Find where the given text appears and provide that cell's center as (x, y) coordinate. 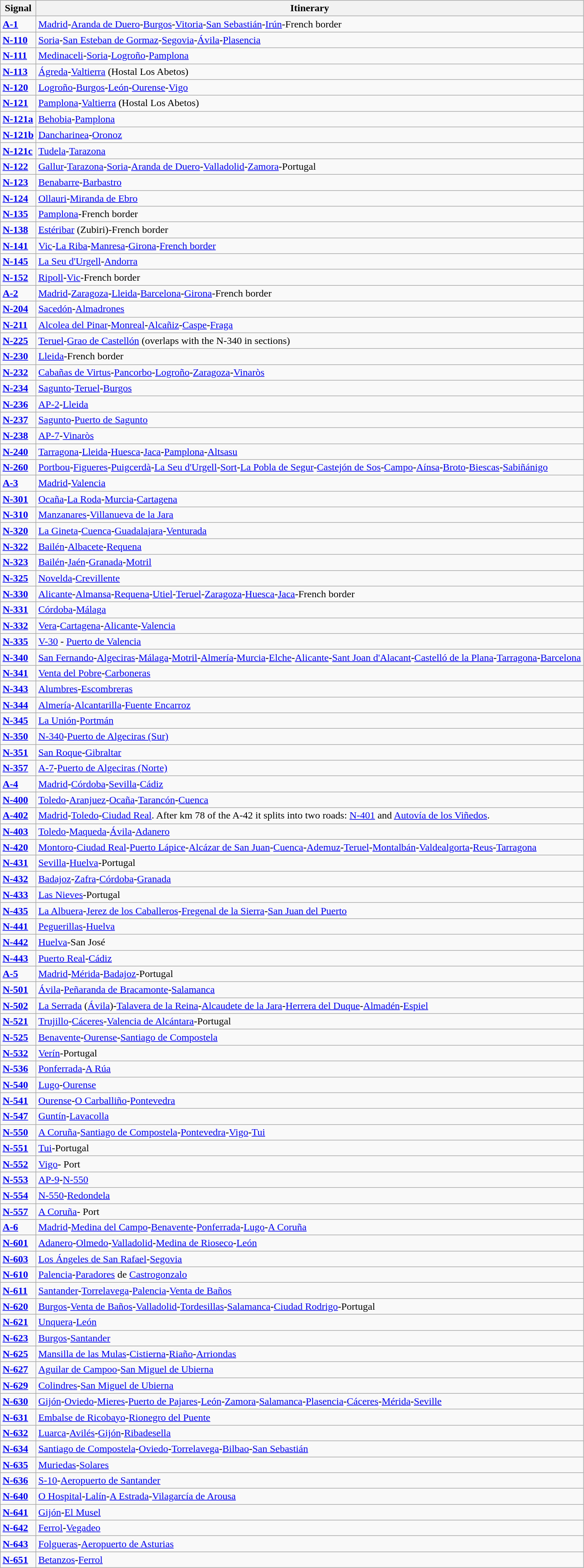
N-620 (18, 1306)
N-332 (18, 626)
N-260 (18, 467)
Madrid-Valencia (310, 483)
N-225 (18, 341)
N-211 (18, 325)
AP-7-Vinaròs (310, 435)
La Serrada (Ávila)-Talavera de la Reina-Alcaudete de la Jara-Herrera del Duque-Almadén-Espiel (310, 1006)
N-135 (18, 214)
Montoro-Ciudad Real-Puerto Lápice-Alcázar de San Juan-Cuenca-Ademuz-Teruel-Montalbán-Valdealgorta-Reus-Tarragona (310, 847)
AP-9-N-550 (310, 1180)
A-402 (18, 816)
N-204 (18, 309)
La Gineta-Cuenca-Guadalajara-Venturada (310, 531)
N-320 (18, 531)
Gallur-Tarazona-Soria-Aranda de Duero-Valladolid-Zamora-Portugal (310, 166)
Betanzos-Ferrol (310, 1560)
Folgueras-Aeropuerto de Asturias (310, 1544)
N-350 (18, 737)
N-230 (18, 356)
N-547 (18, 1116)
Los Ángeles de San Rafael-Segovia (310, 1259)
Sevilla-Huelva-Portugal (310, 863)
N-550-Redondela (310, 1195)
N-232 (18, 372)
N-651 (18, 1560)
N-632 (18, 1433)
A-1 (18, 24)
A Coruña-Santiago de Compostela-Pontevedra-Vigo-Tui (310, 1132)
V-30 - Puerto de Valencia (310, 641)
N-551 (18, 1148)
N-138 (18, 230)
N-629 (18, 1385)
Toledo-Aranjuez-Ocaña-Tarancón-Cuenca (310, 800)
O Hospital-Lalín-A Estrada-Vilagarcía de Arousa (310, 1496)
Lleida-French border (310, 356)
Vigo- Port (310, 1164)
Mansilla de las Mulas-Cistierna-Riaño-Arriondas (310, 1354)
N-502 (18, 1006)
Pamplona-Valtierra (Hostal Los Abetos) (310, 103)
N-642 (18, 1528)
N-344 (18, 705)
N-641 (18, 1512)
Santiago de Compostela-Oviedo-Torrelavega-Bilbao-San Sebastián (310, 1449)
N-331 (18, 610)
Tui-Portugal (310, 1148)
N-643 (18, 1544)
Alumbres-Escombreras (310, 689)
N-310 (18, 515)
San Fernando-Algeciras-Málaga-Motril-Almería-Murcia-Elche-Alicante-Sant Joan d'Alacant-Castelló de la Plana-Tarragona-Barcelona (310, 657)
Aguilar de Campoo-San Miguel de Ubierna (310, 1370)
Bailén-Albacete-Requena (310, 547)
N-340 (18, 657)
N-611 (18, 1291)
N-141 (18, 246)
N-636 (18, 1481)
N-552 (18, 1164)
N-335 (18, 641)
N-525 (18, 1037)
Vic-La Riba-Manresa-Girona-French border (310, 246)
Huelva-San José (310, 942)
Madrid-Mérida-Badajoz-Portugal (310, 974)
Tarragona-Lleida-Huesca-Jaca-Pamplona-Altsasu (310, 451)
Unquera-León (310, 1322)
N-322 (18, 547)
N-145 (18, 262)
N-121c (18, 151)
N-240 (18, 451)
N-400 (18, 800)
Burgos-Venta de Baños-Valladolid-Tordesillas-Salamanca-Ciudad Rodrigo-Portugal (310, 1306)
N-623 (18, 1338)
N-640 (18, 1496)
N-121a (18, 119)
N-351 (18, 752)
N-540 (18, 1085)
Soria-San Esteban de Gormaz-Segovia-Ávila-Plasencia (310, 40)
N-443 (18, 958)
N-536 (18, 1069)
A-5 (18, 974)
N-152 (18, 277)
Estéribar (Zubiri)-French border (310, 230)
N-323 (18, 562)
Luarca-Avilés-Gijón-Ribadesella (310, 1433)
Benavente-Ourense-Santiago de Compostela (310, 1037)
Vera-Cartagena-Alicante-Valencia (310, 626)
Signal (18, 8)
Verín-Portugal (310, 1053)
Córdoba-Málaga (310, 610)
N-433 (18, 895)
N-121b (18, 135)
A-3 (18, 483)
Novelda-Crevillente (310, 578)
N-234 (18, 388)
N-325 (18, 578)
Peguerillas-Huelva (310, 926)
Sagunto-Teruel-Burgos (310, 388)
Trujillo-Cáceres-Valencia de Alcántara-Portugal (310, 1021)
N-345 (18, 721)
A-7-Puerto de Algeciras (Norte) (310, 768)
Palencia-Paradores de Castrogonzalo (310, 1275)
N-554 (18, 1195)
Behobia-Pamplona (310, 119)
N-341 (18, 673)
N-113 (18, 72)
Ágreda-Valtierra (Hostal Los Abetos) (310, 72)
La Seu d'Urgell-Andorra (310, 262)
N-532 (18, 1053)
N-340-Puerto de Algeciras (Sur) (310, 737)
N-442 (18, 942)
Guntín-Lavacolla (310, 1116)
N-330 (18, 594)
Gijón-El Musel (310, 1512)
Madrid-Toledo-Ciudad Real. After km 78 of the A-42 it splits into two roads: N-401 and Autovía de los Viñedos. (310, 816)
Benabarre-Barbastro (310, 182)
Almería-Alcantarilla-Fuente Encarroz (310, 705)
N-557 (18, 1212)
Ávila-Peñaranda de Bracamonte-Salamanca (310, 990)
Embalse de Ricobayo-Rionegro del Puente (310, 1417)
Bailén-Jaén-Granada-Motril (310, 562)
N-441 (18, 926)
Alcolea del Pinar-Monreal-Alcañiz-Caspe-Fraga (310, 325)
Las Nieves-Portugal (310, 895)
San Roque-Gibraltar (310, 752)
N-124 (18, 198)
Ripoll-Vic-French border (310, 277)
Ferrol-Vegadeo (310, 1528)
N-631 (18, 1417)
N-521 (18, 1021)
A Coruña- Port (310, 1212)
Cabañas de Virtus-Pancorbo-Logroño-Zaragoza-Vinaròs (310, 372)
N-111 (18, 56)
N-621 (18, 1322)
N-610 (18, 1275)
Teruel-Grao de Castellón (overlaps with the N-340 in sections) (310, 341)
N-501 (18, 990)
Manzanares-Villanueva de la Jara (310, 515)
Puerto Real-Cádiz (310, 958)
Alicante-Almansa-Requena-Utiel-Teruel-Zaragoza-Huesca-Jaca-French border (310, 594)
Logroño-Burgos-León-Ourense-Vigo (310, 87)
N-123 (18, 182)
N-630 (18, 1401)
A-4 (18, 784)
Dancharinea-Oronoz (310, 135)
Madrid-Zaragoza-Lleida-Barcelona-Girona-French border (310, 293)
N-601 (18, 1243)
N-343 (18, 689)
N-420 (18, 847)
N-553 (18, 1180)
La Unión-Portmán (310, 721)
N-634 (18, 1449)
Colindres-San Miguel de Ubierna (310, 1385)
S-10-Aeropuerto de Santander (310, 1481)
Gijón-Oviedo-Mieres-Puerto de Pajares-León-Zamora-Salamanca-Plasencia-Cáceres-Mérida-Seville (310, 1401)
N-635 (18, 1464)
N-431 (18, 863)
N-627 (18, 1370)
Ponferrada-A Rúa (310, 1069)
Toledo-Maqueda-Ávila-Adanero (310, 831)
N-237 (18, 420)
Adanero-Olmedo-Valladolid-Medina de Rioseco-León (310, 1243)
N-403 (18, 831)
N-625 (18, 1354)
Santander-Torrelavega-Palencia-Venta de Baños (310, 1291)
N-357 (18, 768)
Sagunto-Puerto de Sagunto (310, 420)
Medinaceli-Soria-Logroño-Pamplona (310, 56)
La Albuera-Jerez de los Caballeros-Fregenal de la Sierra-San Juan del Puerto (310, 910)
N-550 (18, 1132)
Badajoz-Zafra-Córdoba-Granada (310, 879)
Ocaña-La Roda-Murcia-Cartagena (310, 499)
AP-2-Lleida (310, 404)
N-301 (18, 499)
Pamplona-French border (310, 214)
Madrid-Medina del Campo-Benavente-Ponferrada-Lugo-A Coruña (310, 1227)
Itinerary (310, 8)
N-432 (18, 879)
N-435 (18, 910)
N-541 (18, 1101)
A-2 (18, 293)
N-603 (18, 1259)
Ollauri-Miranda de Ebro (310, 198)
Lugo-Ourense (310, 1085)
Madrid-Aranda de Duero-Burgos-Vitoria-San Sebastián-Irún-French border (310, 24)
N-238 (18, 435)
Venta del Pobre-Carboneras (310, 673)
N-110 (18, 40)
A-6 (18, 1227)
Burgos-Santander (310, 1338)
N-121 (18, 103)
Tudela-Tarazona (310, 151)
Portbou-Figueres-Puigcerdà-La Seu d'Urgell-Sort-La Pobla de Segur-Castejón de Sos-Campo-Aínsa-Broto-Biescas-Sabiñánigo (310, 467)
Sacedón-Almadrones (310, 309)
Madrid-Córdoba-Sevilla-Cádiz (310, 784)
N-120 (18, 87)
N-236 (18, 404)
N-122 (18, 166)
Muriedas-Solares (310, 1464)
Ourense-O Carballiño-Pontevedra (310, 1101)
